Identify which cell holds the provided text, then report its [x, y] central coordinate. 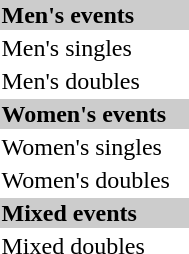
Men's doubles [86, 81]
Men's singles [86, 48]
Mixed events [94, 213]
Women's doubles [86, 180]
Men's events [94, 15]
Women's singles [86, 147]
Women's events [94, 114]
